Locate the cell with the specified text and output its (X, Y) center coordinate. 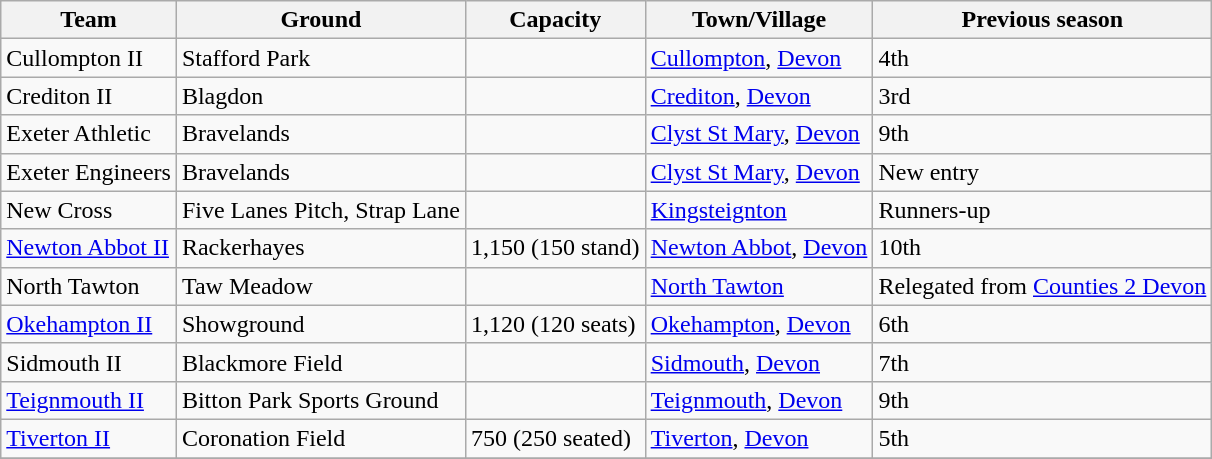
Cullompton II (89, 58)
7th (1042, 362)
Exeter Engineers (89, 172)
Sidmouth II (89, 362)
Blagdon (320, 96)
Stafford Park (320, 58)
Tiverton, Devon (759, 438)
New entry (1042, 172)
New Cross (89, 210)
5th (1042, 438)
10th (1042, 248)
4th (1042, 58)
Okehampton II (89, 324)
Okehampton, Devon (759, 324)
1,120 (120 seats) (555, 324)
Capacity (555, 20)
Crediton, Devon (759, 96)
Bitton Park Sports Ground (320, 400)
Crediton II (89, 96)
Cullompton, Devon (759, 58)
Team (89, 20)
Five Lanes Pitch, Strap Lane (320, 210)
750 (250 seated) (555, 438)
Teignmouth II (89, 400)
Teignmouth, Devon (759, 400)
Blackmore Field (320, 362)
Taw Meadow (320, 286)
Ground (320, 20)
Town/Village (759, 20)
Rackerhayes (320, 248)
Exeter Athletic (89, 134)
Coronation Field (320, 438)
6th (1042, 324)
Relegated from Counties 2 Devon (1042, 286)
Sidmouth, Devon (759, 362)
Newton Abbot II (89, 248)
Newton Abbot, Devon (759, 248)
3rd (1042, 96)
Kingsteignton (759, 210)
Tiverton II (89, 438)
Previous season (1042, 20)
1,150 (150 stand) (555, 248)
Runners-up (1042, 210)
Showground (320, 324)
